Output the [x, y] coordinate of the center of the cell containing the given text.  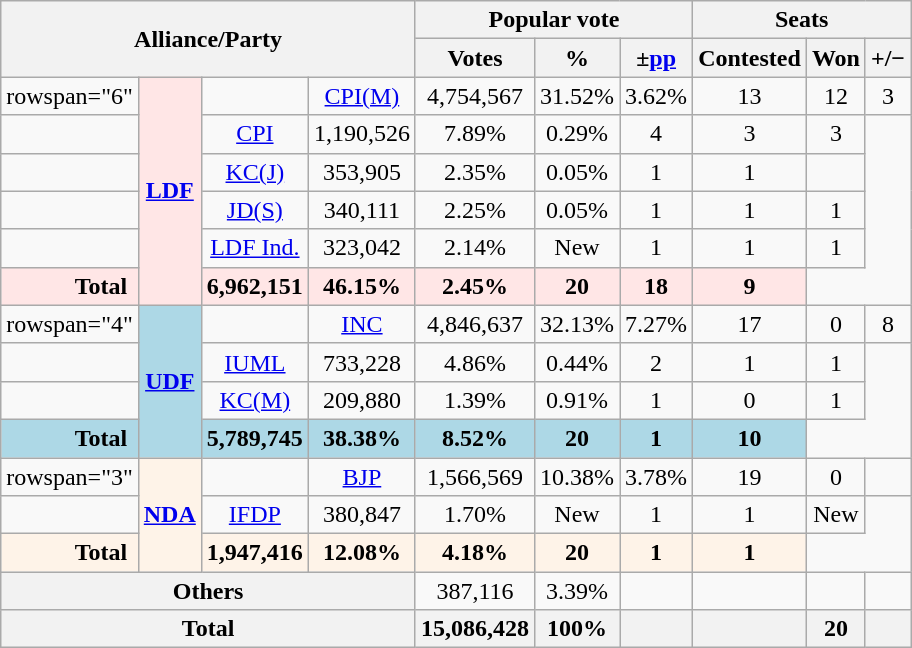
18 [656, 286]
+/− [888, 58]
3.39% [578, 591]
0.91% [578, 400]
32.13% [578, 324]
733,228 [362, 362]
Popular vote [554, 20]
2 [656, 362]
LDF [170, 191]
209,880 [362, 400]
NDA [170, 515]
323,042 [362, 248]
38.38% [362, 438]
KC(J) [254, 172]
LDF Ind. [254, 248]
Others [208, 591]
380,847 [362, 515]
Won [836, 58]
rowspan="6" [70, 96]
353,905 [362, 172]
4,754,567 [474, 96]
1.39% [474, 400]
JD(S) [254, 210]
46.15% [362, 286]
1,566,569 [474, 477]
6,962,151 [254, 286]
Alliance/Party [208, 39]
5,789,745 [254, 438]
4 [656, 134]
12.08% [362, 553]
Seats [802, 20]
9 [750, 286]
Votes [474, 58]
0.44% [578, 362]
17 [750, 324]
CPI(M) [362, 96]
±pp [656, 58]
rowspan="3" [70, 477]
INC [362, 324]
4,846,637 [474, 324]
19 [750, 477]
4.86% [474, 362]
8 [888, 324]
rowspan="4" [70, 324]
31.52% [578, 96]
10.38% [578, 477]
8.52% [474, 438]
0.29% [578, 134]
3.62% [656, 96]
BJP [362, 477]
387,116 [474, 591]
340,111 [362, 210]
4.18% [474, 553]
10 [750, 438]
15,086,428 [474, 629]
1.70% [474, 515]
2.35% [474, 172]
KC(M) [254, 400]
3.78% [656, 477]
2.25% [474, 210]
7.27% [656, 324]
1,947,416 [254, 553]
2.45% [474, 286]
7.89% [474, 134]
IUML [254, 362]
1,190,526 [362, 134]
Contested [750, 58]
UDF [170, 381]
13 [750, 96]
100% [578, 629]
CPI [254, 134]
2.14% [474, 248]
IFDP [254, 515]
12 [836, 96]
% [578, 58]
